Extract the [X, Y] coordinate from the center of the cell holding the provided text.  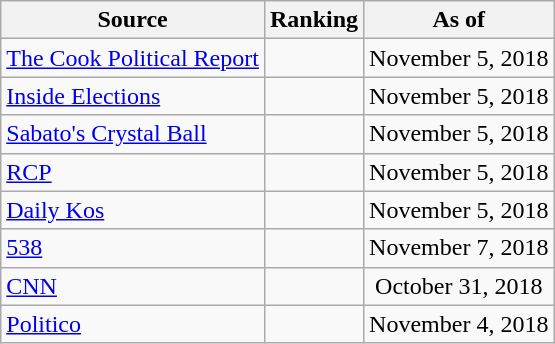
Source [133, 20]
Politico [133, 324]
As of [459, 20]
Sabato's Crystal Ball [133, 134]
538 [133, 248]
October 31, 2018 [459, 286]
CNN [133, 286]
November 4, 2018 [459, 324]
The Cook Political Report [133, 58]
Ranking [314, 20]
November 7, 2018 [459, 248]
Inside Elections [133, 96]
Daily Kos [133, 210]
RCP [133, 172]
